Return the (x, y) coordinate for the center point of the cell that contains the specified text.  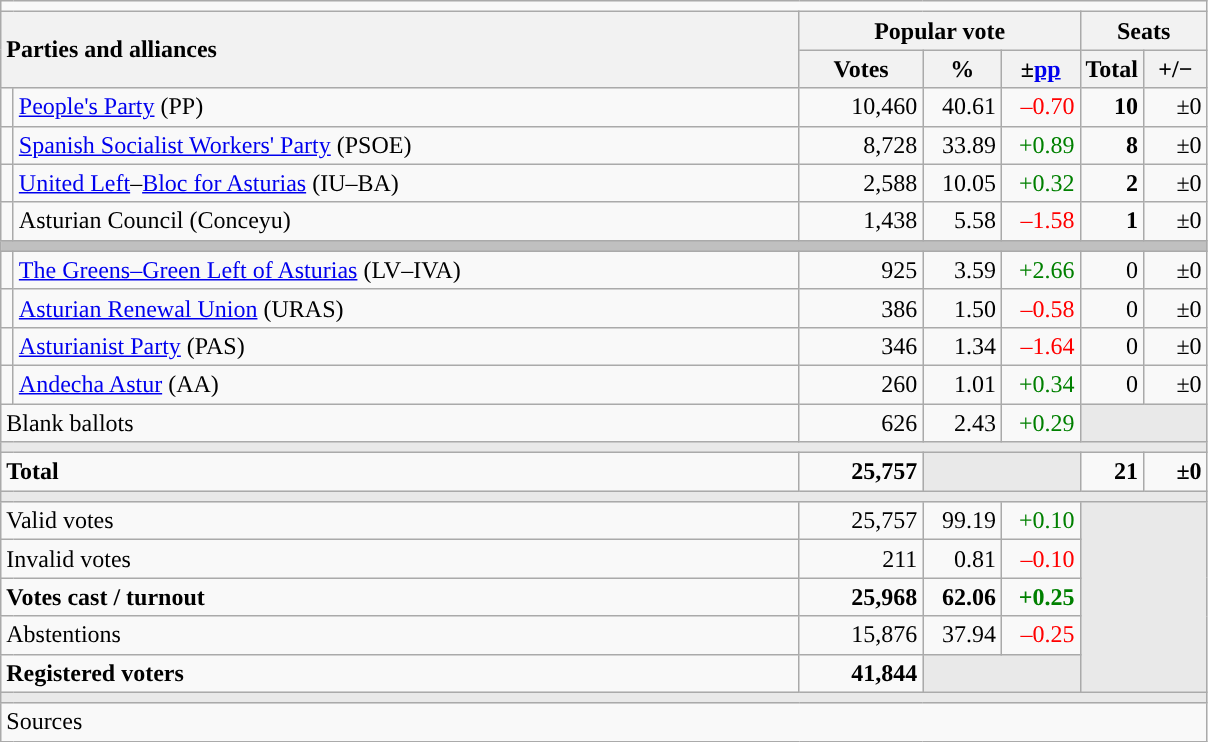
386 (861, 308)
99.19 (962, 521)
+0.25 (1040, 597)
62.06 (962, 597)
Spanish Socialist Workers' Party (PSOE) (406, 145)
Votes (861, 69)
–0.58 (1040, 308)
+0.89 (1040, 145)
626 (861, 423)
10.05 (962, 183)
United Left–Bloc for Asturias (IU–BA) (406, 183)
0.81 (962, 559)
8 (1112, 145)
10,460 (861, 107)
37.94 (962, 635)
Abstentions (400, 635)
Parties and alliances (400, 50)
260 (861, 384)
33.89 (962, 145)
Andecha Astur (AA) (406, 384)
–1.64 (1040, 346)
+0.34 (1040, 384)
+0.32 (1040, 183)
25,968 (861, 597)
Blank ballots (400, 423)
–1.58 (1040, 221)
Popular vote (940, 31)
41,844 (861, 673)
2 (1112, 183)
Invalid votes (400, 559)
Seats (1144, 31)
5.58 (962, 221)
8,728 (861, 145)
1.34 (962, 346)
1.50 (962, 308)
Valid votes (400, 521)
2,588 (861, 183)
% (962, 69)
1,438 (861, 221)
+/− (1176, 69)
–0.70 (1040, 107)
The Greens–Green Left of Asturias (LV–IVA) (406, 270)
People's Party (PP) (406, 107)
Votes cast / turnout (400, 597)
+0.29 (1040, 423)
+2.66 (1040, 270)
10 (1112, 107)
2.43 (962, 423)
Asturianist Party (PAS) (406, 346)
Asturian Council (Conceyu) (406, 221)
15,876 (861, 635)
1 (1112, 221)
+0.10 (1040, 521)
346 (861, 346)
21 (1112, 472)
Asturian Renewal Union (URAS) (406, 308)
40.61 (962, 107)
1.01 (962, 384)
±pp (1040, 69)
925 (861, 270)
Sources (604, 722)
211 (861, 559)
3.59 (962, 270)
–0.25 (1040, 635)
Registered voters (400, 673)
–0.10 (1040, 559)
